Capture the cell that displays the provided text and extract its (x, y) central coordinate. 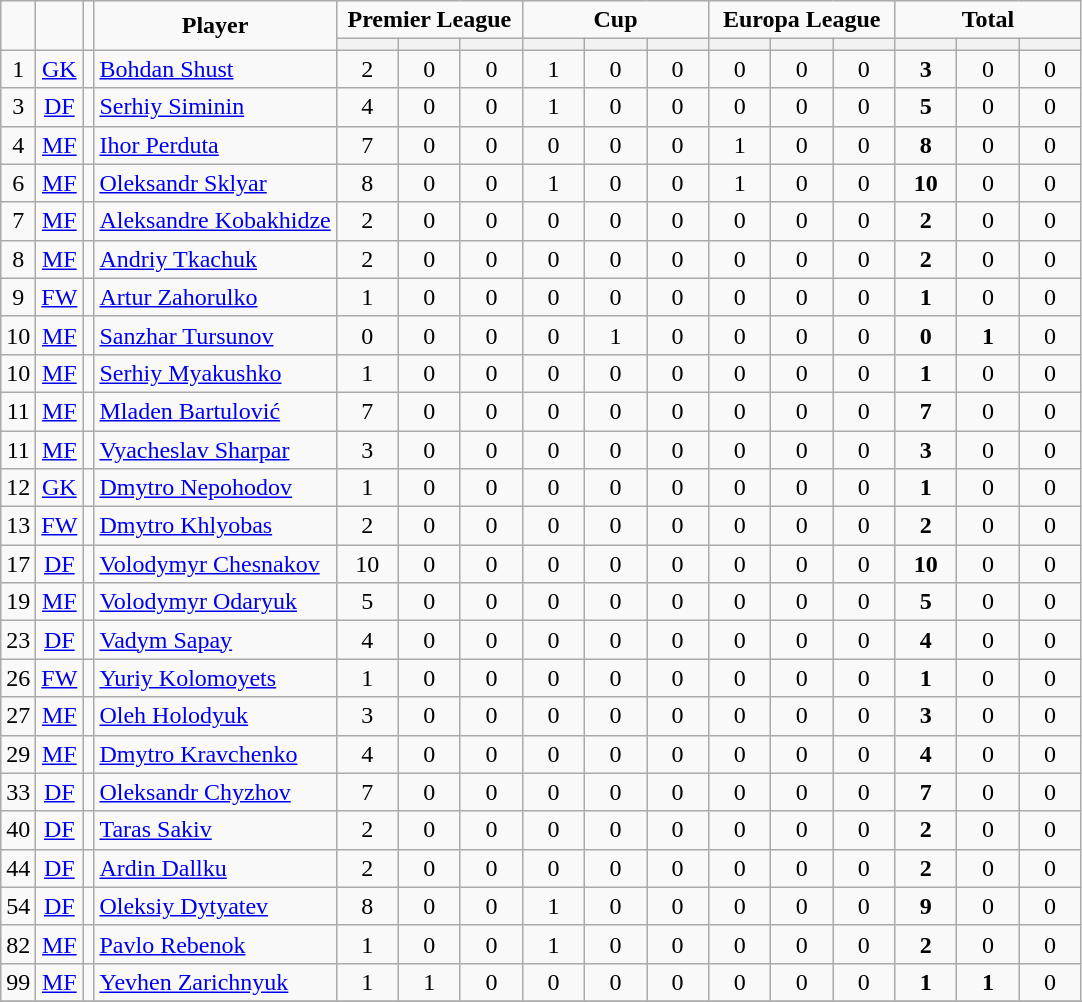
13 (18, 526)
Volodymyr Chesnakov (215, 564)
Oleksiy Dytyatev (215, 906)
Premier League (429, 20)
Oleksandr Chyzhov (215, 792)
Sanzhar Tursunov (215, 335)
Volodymyr Odaryuk (215, 602)
Serhiy Siminin (215, 107)
Andriy Tkachuk (215, 259)
Total (988, 20)
6 (18, 183)
Europa League (802, 20)
Dmytro Khlyobas (215, 526)
Oleksandr Sklyar (215, 183)
Yuriy Kolomoyets (215, 678)
Ihor Perduta (215, 145)
Dmytro Nepohodov (215, 488)
27 (18, 716)
26 (18, 678)
29 (18, 754)
Taras Sakiv (215, 830)
12 (18, 488)
Artur Zahorulko (215, 297)
33 (18, 792)
Aleksandre Kobakhidze (215, 221)
Pavlo Rebenok (215, 944)
23 (18, 640)
82 (18, 944)
Serhiy Myakushko (215, 373)
Vyacheslav Sharpar (215, 449)
19 (18, 602)
Oleh Holodyuk (215, 716)
17 (18, 564)
Ardin Dallku (215, 868)
Dmytro Kravchenko (215, 754)
Cup (615, 20)
99 (18, 982)
Vadym Sapay (215, 640)
Player (215, 26)
40 (18, 830)
Mladen Bartulović (215, 411)
54 (18, 906)
Yevhen Zarichnyuk (215, 982)
Bohdan Shust (215, 69)
44 (18, 868)
